Capture the cell that displays the provided text and extract its (X, Y) central coordinate. 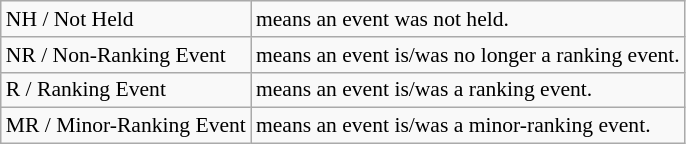
MR / Minor-Ranking Event (126, 126)
means an event is/was a minor-ranking event. (468, 126)
means an event is/was a ranking event. (468, 90)
means an event was not held. (468, 19)
NH / Not Held (126, 19)
means an event is/was no longer a ranking event. (468, 55)
R / Ranking Event (126, 90)
NR / Non-Ranking Event (126, 55)
